Extract the [X, Y] coordinate from the center of the cell holding the provided text.  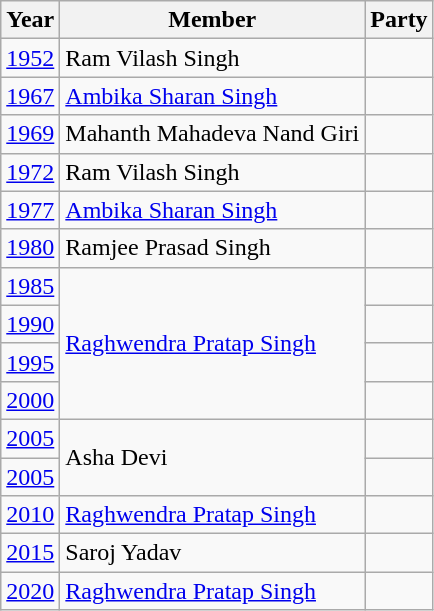
1967 [30, 96]
Member [212, 20]
1969 [30, 134]
1952 [30, 58]
Party [399, 20]
Year [30, 20]
1980 [30, 248]
1995 [30, 362]
2020 [30, 591]
2015 [30, 553]
1977 [30, 210]
1972 [30, 172]
1990 [30, 324]
1985 [30, 286]
Asha Devi [212, 457]
2000 [30, 400]
2010 [30, 515]
Mahanth Mahadeva Nand Giri [212, 134]
Ramjee Prasad Singh [212, 248]
Saroj Yadav [212, 553]
